Detect which cell encompasses the target text, then output its [X, Y] center coordinate. 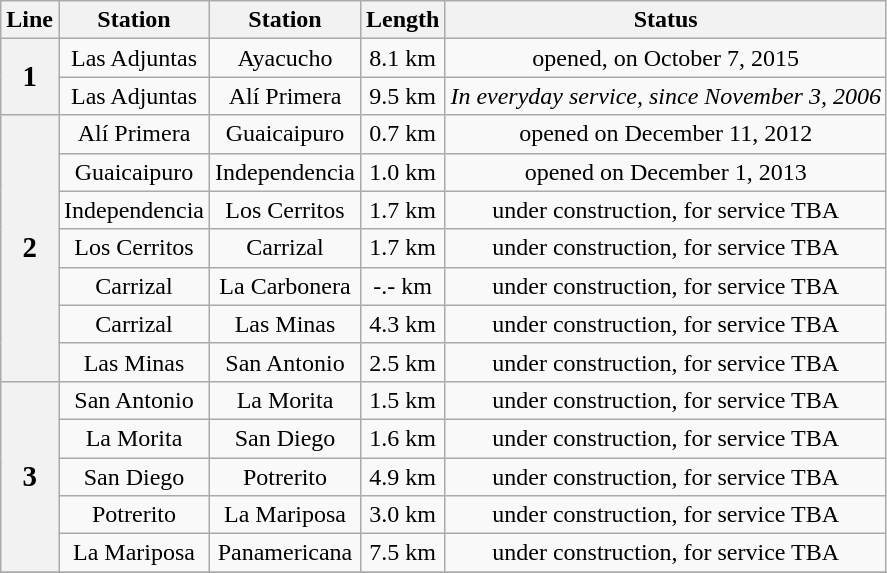
4.9 km [402, 477]
1.5 km [402, 400]
7.5 km [402, 553]
2.5 km [402, 362]
1.6 km [402, 438]
Length [402, 20]
1 [30, 77]
Line [30, 20]
4.3 km [402, 324]
Status [666, 20]
opened on December 11, 2012 [666, 134]
opened on December 1, 2013 [666, 172]
Ayacucho [284, 58]
In everyday service, since November 3, 2006 [666, 96]
9.5 km [402, 96]
opened, on October 7, 2015 [666, 58]
1.0 km [402, 172]
2 [30, 248]
3.0 km [402, 515]
La Carbonera [284, 286]
8.1 km [402, 58]
0.7 km [402, 134]
-.- km [402, 286]
Panamericana [284, 553]
3 [30, 476]
